Determine the [x, y] coordinate at the center of the cell enclosing the given text.  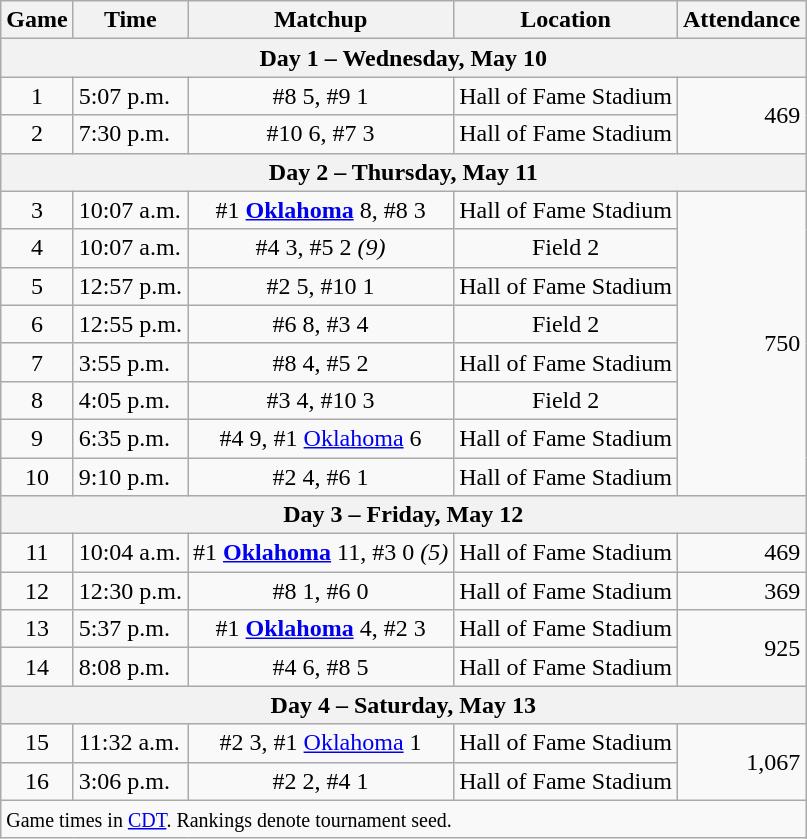
12:57 p.m. [130, 286]
5:07 p.m. [130, 96]
11:32 a.m. [130, 743]
16 [37, 781]
#2 3, #1 Oklahoma 1 [321, 743]
#2 5, #10 1 [321, 286]
#6 8, #3 4 [321, 324]
6:35 p.m. [130, 438]
1 [37, 96]
#2 4, #6 1 [321, 477]
4 [37, 248]
7:30 p.m. [130, 134]
#2 2, #4 1 [321, 781]
Attendance [741, 20]
3 [37, 210]
#8 4, #5 2 [321, 362]
3:55 p.m. [130, 362]
Game [37, 20]
Location [566, 20]
Day 2 – Thursday, May 11 [404, 172]
2 [37, 134]
#1 Oklahoma 4, #2 3 [321, 629]
10:04 a.m. [130, 553]
Day 1 – Wednesday, May 10 [404, 58]
Game times in CDT. Rankings denote tournament seed. [404, 819]
9 [37, 438]
11 [37, 553]
5 [37, 286]
1,067 [741, 762]
12:30 p.m. [130, 591]
14 [37, 667]
#3 4, #10 3 [321, 400]
7 [37, 362]
#1 Oklahoma 11, #3 0 (5) [321, 553]
#4 3, #5 2 (9) [321, 248]
Day 4 – Saturday, May 13 [404, 705]
10 [37, 477]
9:10 p.m. [130, 477]
8 [37, 400]
#10 6, #7 3 [321, 134]
#8 5, #9 1 [321, 96]
13 [37, 629]
#8 1, #6 0 [321, 591]
#4 6, #8 5 [321, 667]
#1 Oklahoma 8, #8 3 [321, 210]
925 [741, 648]
Time [130, 20]
6 [37, 324]
8:08 p.m. [130, 667]
Matchup [321, 20]
5:37 p.m. [130, 629]
15 [37, 743]
369 [741, 591]
4:05 p.m. [130, 400]
#4 9, #1 Oklahoma 6 [321, 438]
Day 3 – Friday, May 12 [404, 515]
12 [37, 591]
12:55 p.m. [130, 324]
3:06 p.m. [130, 781]
750 [741, 343]
